Return the [x, y] coordinate for the center point of the cell that contains the specified text.  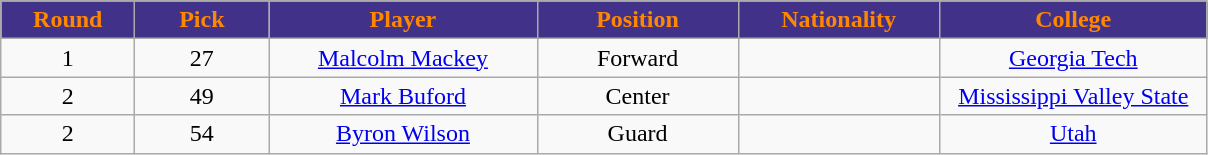
Pick [202, 20]
Mark Buford [403, 96]
27 [202, 58]
Mississippi Valley State [1073, 96]
Nationality [838, 20]
Player [403, 20]
54 [202, 134]
1 [68, 58]
Malcolm Mackey [403, 58]
Center [638, 96]
49 [202, 96]
Round [68, 20]
Forward [638, 58]
Georgia Tech [1073, 58]
Position [638, 20]
Utah [1073, 134]
Byron Wilson [403, 134]
Guard [638, 134]
College [1073, 20]
